Find where the given text appears and provide that cell's center as [x, y] coordinate. 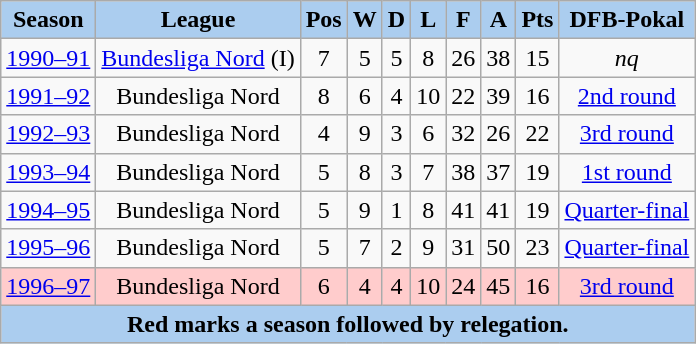
37 [498, 172]
1992–93 [48, 134]
Pts [538, 20]
F [464, 20]
32 [464, 134]
23 [538, 248]
24 [464, 286]
1995–96 [48, 248]
League [198, 20]
1993–94 [48, 172]
L [428, 20]
Season [48, 20]
50 [498, 248]
DFB-Pokal [627, 20]
45 [498, 286]
nq [627, 58]
Bundesliga Nord (I) [198, 58]
31 [464, 248]
D [396, 20]
1996–97 [48, 286]
1st round [627, 172]
1994–95 [48, 210]
2 [396, 248]
39 [498, 96]
Pos [324, 20]
1991–92 [48, 96]
2nd round [627, 96]
A [498, 20]
1 [396, 210]
1990–91 [48, 58]
W [364, 20]
15 [538, 58]
Red marks a season followed by relegation. [348, 324]
